Locate the cell with the specified text and output its [X, Y] center coordinate. 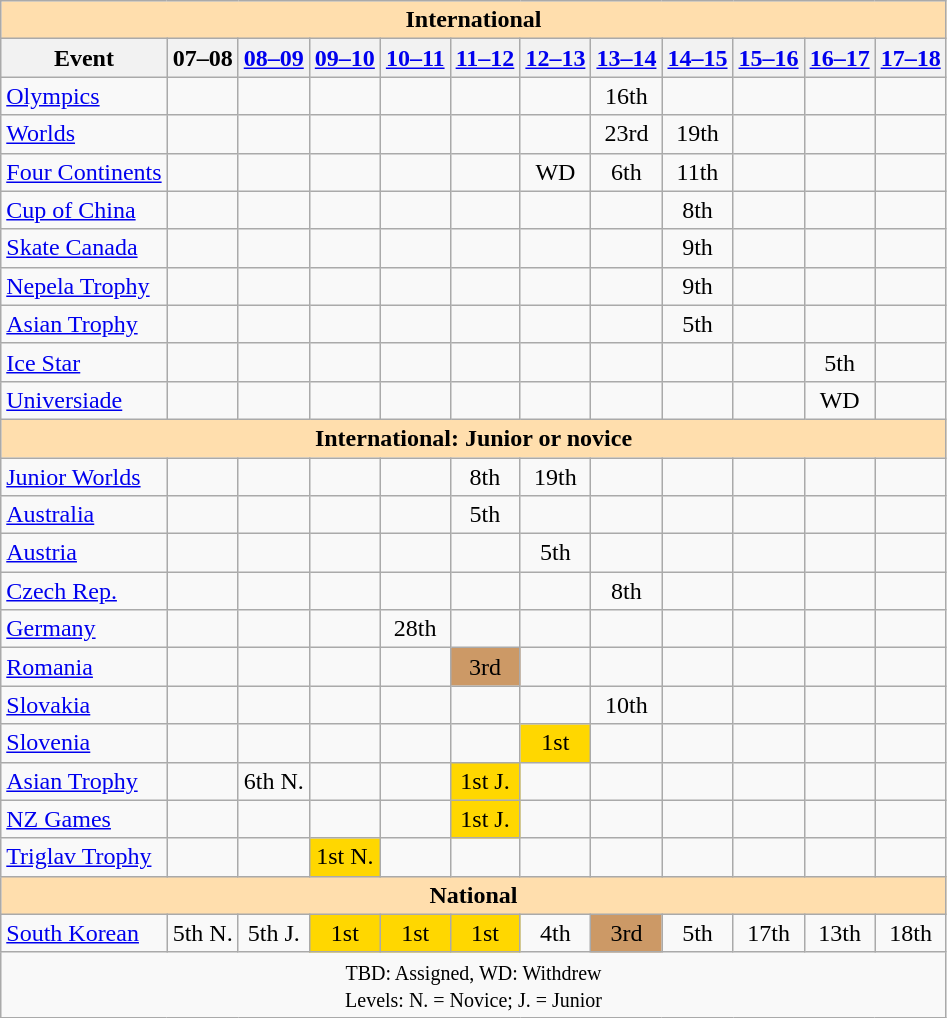
NZ Games [84, 819]
09–10 [344, 58]
17th [768, 933]
Austria [84, 553]
5th N. [202, 933]
Event [84, 58]
1st N. [344, 857]
TBD: Assigned, WD: Withdrew Levels: N. = Novice; J. = Junior [474, 984]
23rd [626, 134]
13th [840, 933]
Germany [84, 629]
6th [626, 172]
Universiade [84, 400]
13–14 [626, 58]
15–16 [768, 58]
5th J. [274, 933]
Olympics [84, 96]
Slovakia [84, 705]
16–17 [840, 58]
Romania [84, 667]
Slovenia [84, 743]
Ice Star [84, 362]
07–08 [202, 58]
Junior Worlds [84, 477]
Czech Rep. [84, 591]
11th [698, 172]
4th [556, 933]
International [474, 20]
10–11 [415, 58]
Four Continents [84, 172]
08–09 [274, 58]
10th [626, 705]
Triglav Trophy [84, 857]
6th N. [274, 781]
18th [910, 933]
Australia [84, 515]
16th [626, 96]
National [474, 895]
Cup of China [84, 210]
Worlds [84, 134]
11–12 [485, 58]
South Korean [84, 933]
28th [415, 629]
12–13 [556, 58]
Skate Canada [84, 248]
Nepela Trophy [84, 286]
17–18 [910, 58]
14–15 [698, 58]
International: Junior or novice [474, 438]
